Scan for the cell matching the given text and deliver its [x, y] coordinate at center. 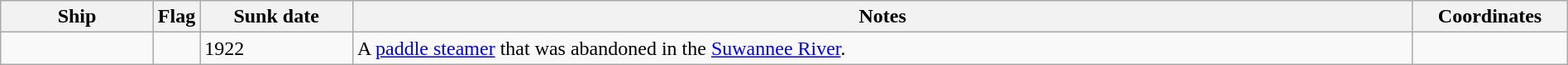
Sunk date [276, 17]
Coordinates [1490, 17]
Notes [882, 17]
Ship [78, 17]
A paddle steamer that was abandoned in the Suwannee River. [882, 48]
1922 [276, 48]
Flag [176, 17]
